Provide the (X, Y) coordinate of the cell's center where the given text is located.  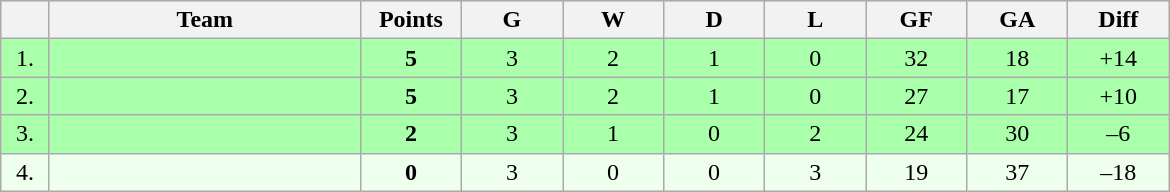
Team (204, 20)
1. (26, 58)
2. (26, 96)
19 (916, 172)
30 (1018, 134)
18 (1018, 58)
D (714, 20)
37 (1018, 172)
4. (26, 172)
32 (916, 58)
G (512, 20)
GF (916, 20)
–18 (1118, 172)
+14 (1118, 58)
27 (916, 96)
–6 (1118, 134)
Points (410, 20)
17 (1018, 96)
3. (26, 134)
GA (1018, 20)
Diff (1118, 20)
24 (916, 134)
L (816, 20)
+10 (1118, 96)
W (612, 20)
